Capture the cell that displays the provided text and extract its [x, y] central coordinate. 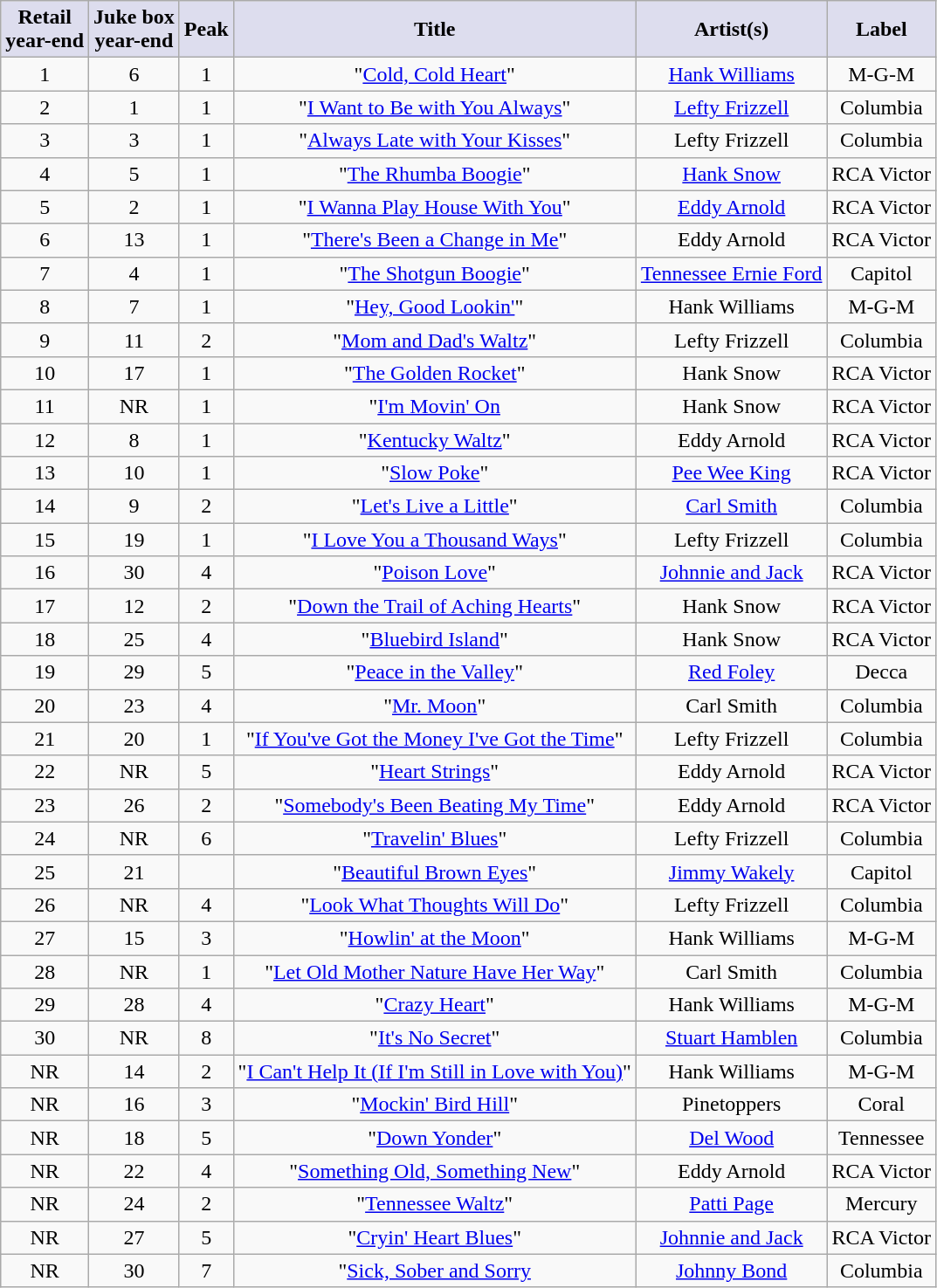
Peak [206, 30]
"Heart Strings" [435, 772]
"Down the Trail of Aching Hearts" [435, 606]
"Look What Thoughts Will Do" [435, 905]
"Somebody's Been Beating My Time" [435, 805]
"Peace in the Valley" [435, 672]
Mercury [882, 1204]
Tennessee [882, 1138]
Label [882, 30]
Retailyear-end [45, 30]
"Hey, Good Lookin'" [435, 307]
"Sick, Sober and Sorry [435, 1271]
"Bluebird Island" [435, 639]
"Beautiful Brown Eyes" [435, 871]
"Cold, Cold Heart" [435, 74]
"It's No Secret" [435, 1038]
"Down Yonder" [435, 1138]
"Travelin' Blues" [435, 838]
"Cryin' Heart Blues" [435, 1237]
Pinetoppers [732, 1105]
"Howlin' at the Moon" [435, 938]
Coral [882, 1105]
"I Love You a Thousand Ways" [435, 540]
"I Want to Be with You Always" [435, 107]
"If You've Got the Money I've Got the Time" [435, 739]
"I'm Movin' On [435, 406]
"Tennessee Waltz" [435, 1204]
Pee Wee King [732, 473]
"There's Been a Change in Me" [435, 240]
"Let Old Mother Nature Have Her Way" [435, 972]
Del Wood [732, 1138]
"Crazy Heart" [435, 1005]
"Mockin' Bird Hill" [435, 1105]
"The Golden Rocket" [435, 373]
Decca [882, 672]
"Always Late with Your Kisses" [435, 141]
"Mom and Dad's Waltz" [435, 340]
"Something Old, Something New" [435, 1171]
Patti Page [732, 1204]
"Let's Live a Little" [435, 506]
"I Can't Help It (If I'm Still in Love with You)" [435, 1071]
Stuart Hamblen [732, 1038]
Red Foley [732, 672]
Juke boxyear-end [134, 30]
Artist(s) [732, 30]
"The Shotgun Boogie" [435, 273]
"Mr. Moon" [435, 706]
"Kentucky Waltz" [435, 439]
Jimmy Wakely [732, 871]
Johnny Bond [732, 1271]
"Slow Poke" [435, 473]
Title [435, 30]
"Poison Love" [435, 573]
"I Wanna Play House With You" [435, 207]
Tennessee Ernie Ford [732, 273]
"The Rhumba Boogie" [435, 174]
